Search for the cell housing the specified text and yield its [x, y] center coordinate. 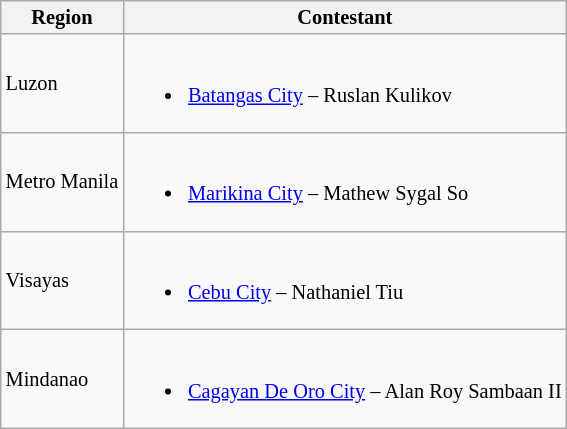
Metro Manila [62, 181]
Luzon [62, 83]
Region [62, 17]
Marikina City – Mathew Sygal So [344, 181]
Mindanao [62, 378]
Visayas [62, 280]
Contestant [344, 17]
Batangas City – Ruslan Kulikov [344, 83]
Cebu City – Nathaniel Tiu [344, 280]
Cagayan De Oro City – Alan Roy Sambaan II [344, 378]
